Detect which cell encompasses the target text, then output its [X, Y] center coordinate. 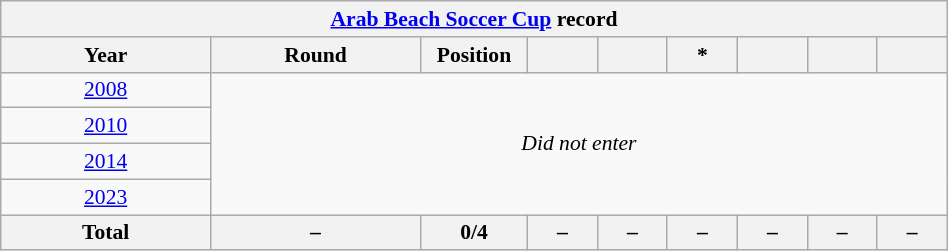
Year [106, 55]
0/4 [474, 233]
Round [316, 55]
2014 [106, 162]
Arab Beach Soccer Cup record [474, 19]
Position [474, 55]
Did not enter [580, 143]
* [702, 55]
Total [106, 233]
2008 [106, 90]
2023 [106, 197]
2010 [106, 126]
